Scan for the cell matching the given text and deliver its (X, Y) coordinate at center. 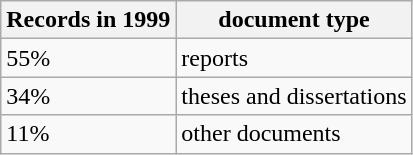
11% (88, 134)
document type (294, 20)
Records in 1999 (88, 20)
other documents (294, 134)
55% (88, 58)
theses and dissertations (294, 96)
34% (88, 96)
reports (294, 58)
